Return [x, y] of the center of cell containing provided text 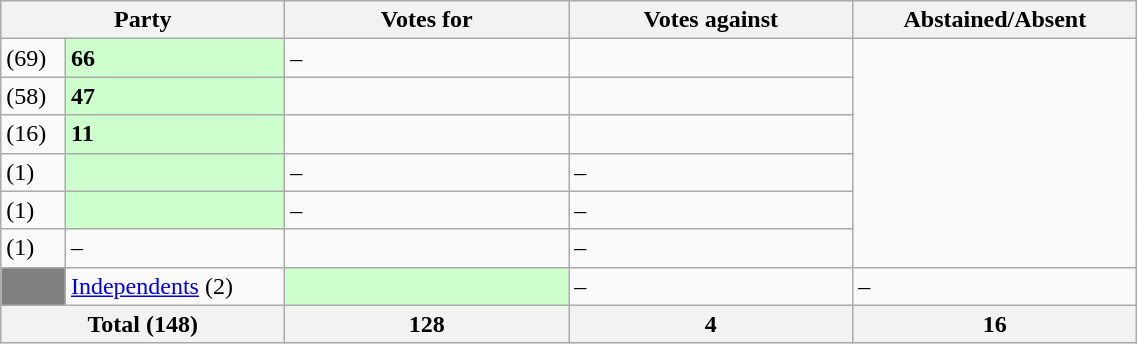
47 [174, 96]
Votes for [427, 20]
Independents (2) [174, 286]
16 [995, 324]
128 [427, 324]
Abstained/Absent [995, 20]
11 [174, 134]
Party [143, 20]
(69) [34, 58]
66 [174, 58]
(16) [34, 134]
4 [711, 324]
Votes against [711, 20]
Total (148) [143, 324]
(58) [34, 96]
